Output the [x, y] coordinate of the center of the cell containing the given text.  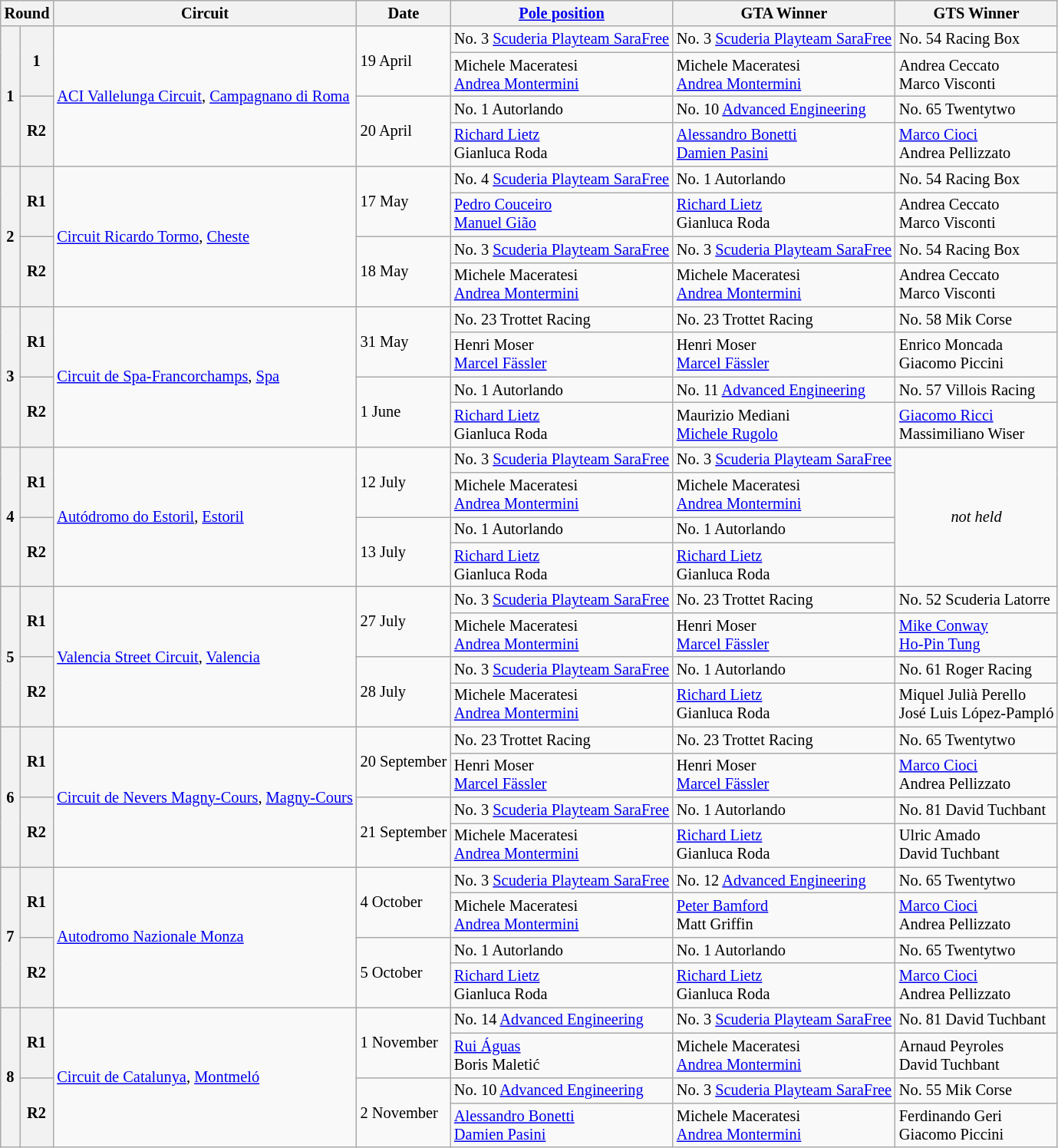
No. 11 Advanced Engineering [784, 390]
Round [28, 13]
Valencia Street Circuit, Valencia [204, 657]
Circuit de Catalunya, Montmeló [204, 1077]
No. 52 Scuderia Latorre [976, 599]
18 May [404, 272]
Autódromo do Estoril, Estoril [204, 517]
Peter Bamford Matt Griffin [784, 915]
Date [404, 13]
Pole position [562, 13]
1 November [404, 1042]
17 May [404, 201]
4 [11, 517]
No. 14 Advanced Engineering [562, 1020]
GTS Winner [976, 13]
3 [11, 376]
2 November [404, 1113]
Giacomo Ricci Massimiliano Wiser [976, 424]
2 [11, 236]
Circuit [204, 13]
21 September [404, 832]
8 [11, 1077]
20 April [404, 130]
Arnaud Peyroles David Tuchbant [976, 1055]
5 October [404, 972]
Circuit de Nevers Magny-Cours, Magny-Cours [204, 797]
Maurizio Mediani Michele Rugolo [784, 424]
GTA Winner [784, 13]
Circuit de Spa-Francorchamps, Spa [204, 376]
4 October [404, 902]
5 [11, 657]
Enrico Moncada Giacomo Piccini [976, 355]
6 [11, 797]
No. 55 Mik Corse [976, 1090]
No. 61 Roger Racing [976, 670]
28 July [404, 692]
No. 12 Advanced Engineering [784, 880]
Ferdinando Geri Giacomo Piccini [976, 1125]
Autodromo Nazionale Monza [204, 938]
Miquel Julià Perello José Luis López-Pampló [976, 704]
No. 57 Villois Racing [976, 390]
Pedro Couceiro Manuel Gião [562, 214]
7 [11, 938]
Ulric Amado David Tuchbant [976, 845]
1 June [404, 411]
31 May [404, 341]
No. 58 Mik Corse [976, 319]
13 July [404, 551]
19 April [404, 61]
Circuit Ricardo Tormo, Cheste [204, 236]
No. 4 Scuderia Playteam SaraFree [562, 180]
not held [976, 517]
20 September [404, 761]
12 July [404, 482]
Rui Águas Boris Maletić [562, 1055]
ACI Vallelunga Circuit, Campagnano di Roma [204, 97]
27 July [404, 622]
Mike Conway Ho-Pin Tung [976, 635]
